Return the (x, y) coordinate for the center point of the cell that contains the specified text.  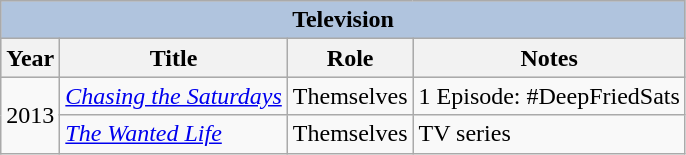
The Wanted Life (174, 134)
2013 (30, 115)
Year (30, 58)
Chasing the Saturdays (174, 96)
Television (344, 20)
1 Episode: #DeepFriedSats (549, 96)
Notes (549, 58)
Role (350, 58)
Title (174, 58)
TV series (549, 134)
